Return the (X, Y) coordinate for the center point of the cell that contains the specified text.  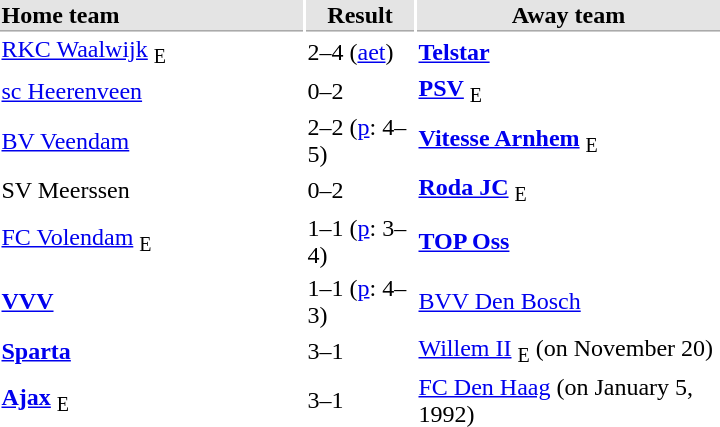
RKC Waalwijk E (152, 52)
Result (360, 16)
1–1 (p: 4–3) (360, 300)
Vitesse Arnhem E (568, 142)
Willem II E (on November 20) (568, 350)
Away team (568, 16)
Home team (152, 16)
3–1 (360, 350)
TOP Oss (568, 240)
Roda JC E (568, 191)
1–1 (p: 3–4) (360, 240)
PSV E (568, 92)
sc Heerenveen (152, 92)
2–2 (p: 4–5) (360, 142)
BVV Den Bosch (568, 300)
FC Volendam E (152, 240)
2–4 (aet) (360, 52)
VVV (152, 300)
Sparta (152, 350)
BV Veendam (152, 142)
Telstar (568, 52)
SV Meerssen (152, 191)
